Return (X, Y) of the center of cell containing provided text 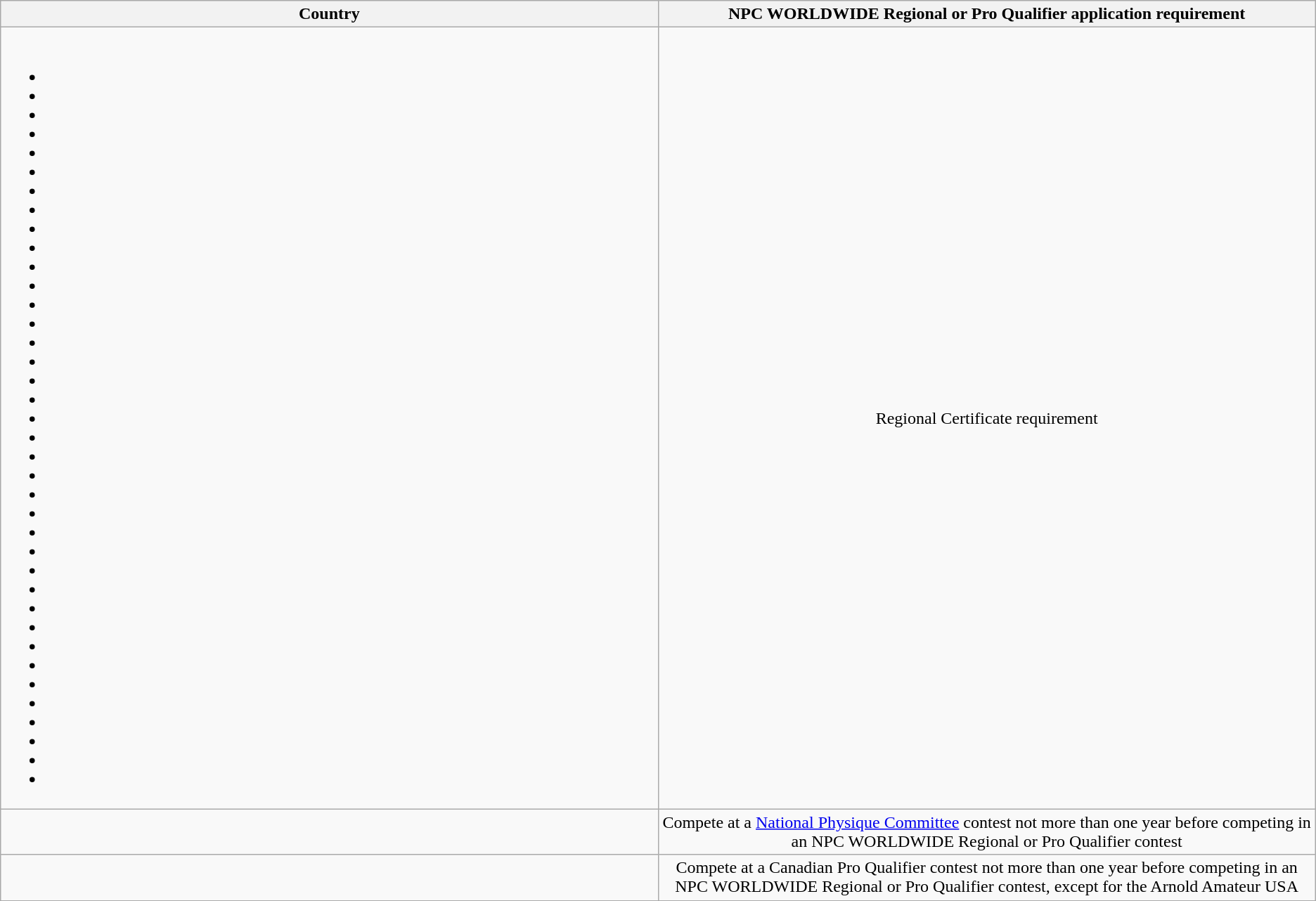
Country (329, 14)
Compete at a National Physique Committee contest not more than one year before competing in an NPC WORLDWIDE Regional or Pro Qualifier contest (987, 832)
NPC WORLDWIDE Regional or Pro Qualifier application requirement (987, 14)
Regional Certificate requirement (987, 418)
